Output the [X, Y] coordinate of the center of the cell containing the given text.  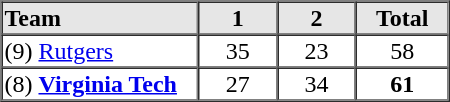
27 [238, 84]
(9) Rutgers [100, 50]
2 [316, 18]
58 [402, 50]
35 [238, 50]
(8) Virginia Tech [100, 84]
34 [316, 84]
Team [100, 18]
1 [238, 18]
Total [402, 18]
61 [402, 84]
23 [316, 50]
